Pinpoint the cell where the given text exists, returning its (x, y) midpoint coordinate. 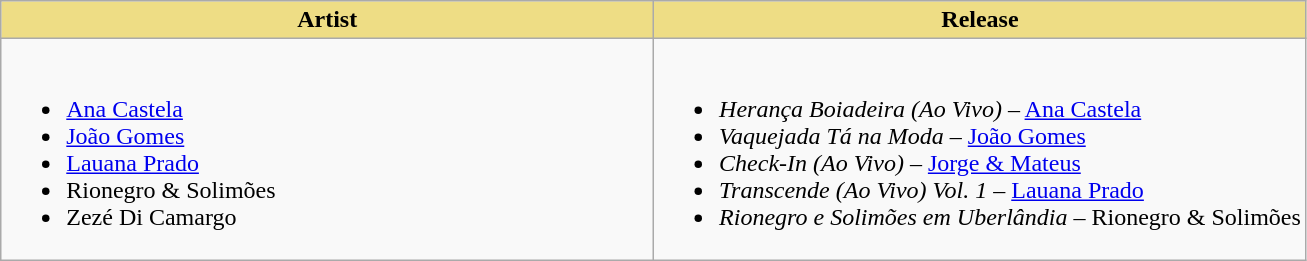
Ana CastelaJoão GomesLauana PradoRionegro & SolimõesZezé Di Camargo (328, 150)
Artist (328, 20)
Release (980, 20)
